Scan for the cell matching the given text and deliver its (x, y) coordinate at center. 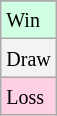
Loss (28, 96)
Draw (28, 58)
Win (28, 20)
